Determine the (X, Y) coordinate at the center of the cell enclosing the given text.  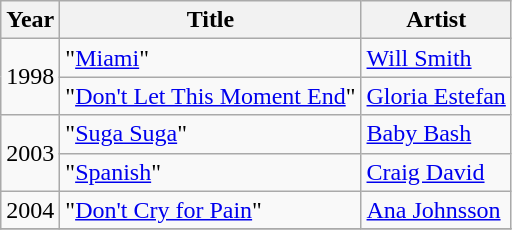
Baby Bash (436, 134)
Ana Johnsson (436, 210)
"Suga Suga" (210, 134)
1998 (30, 77)
2003 (30, 153)
"Don't Let This Moment End" (210, 96)
Year (30, 20)
"Don't Cry for Pain" (210, 210)
Will Smith (436, 58)
"Miami" (210, 58)
Artist (436, 20)
Title (210, 20)
"Spanish" (210, 172)
Craig David (436, 172)
2004 (30, 210)
Gloria Estefan (436, 96)
